Provide the (x, y) coordinate of the cell's center where the given text is located.  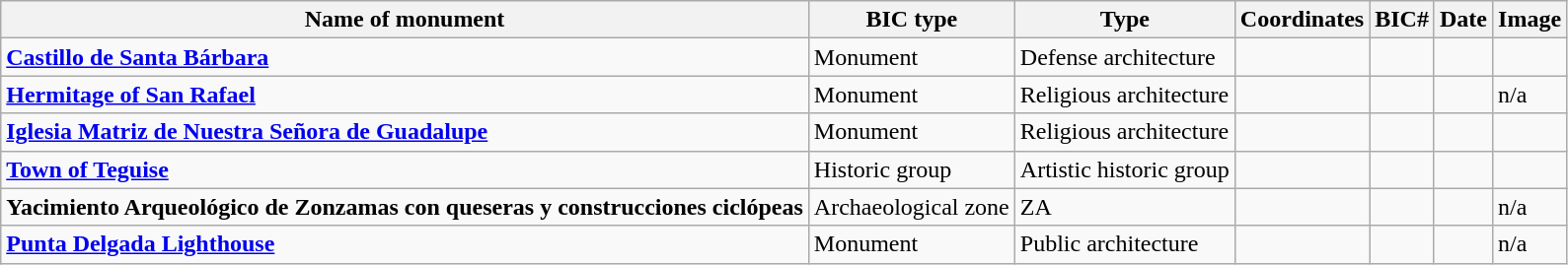
Archaeological zone (912, 207)
Type (1125, 20)
Hermitage of San Rafael (405, 95)
Castillo de Santa Bárbara (405, 57)
Public architecture (1125, 244)
Town of Teguise (405, 169)
BIC# (1402, 20)
Name of monument (405, 20)
Coordinates (1302, 20)
Defense architecture (1125, 57)
Punta Delgada Lighthouse (405, 244)
ZA (1125, 207)
Image (1530, 20)
Historic group (912, 169)
Iglesia Matriz de Nuestra Señora de Guadalupe (405, 132)
Yacimiento Arqueológico de Zonzamas con queseras y construcciones ciclópeas (405, 207)
Date (1462, 20)
Artistic historic group (1125, 169)
BIC type (912, 20)
